Detect which cell encompasses the target text, then output its (X, Y) center coordinate. 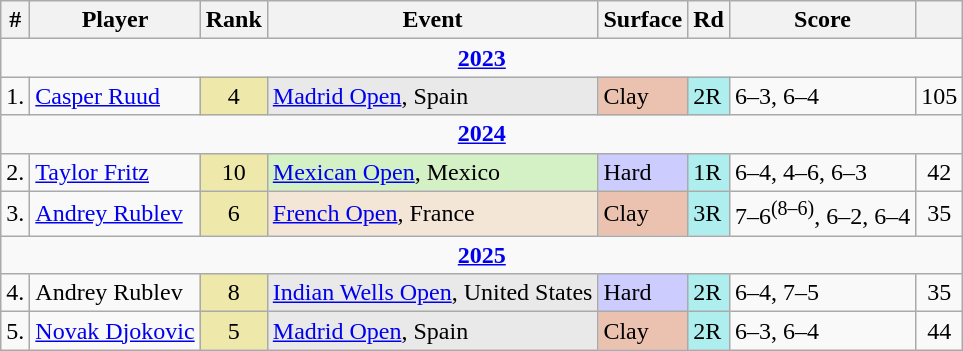
Casper Ruud (115, 96)
Novak Djokovic (115, 331)
3. (16, 214)
2025 (482, 255)
4 (234, 96)
1. (16, 96)
42 (940, 172)
1R (709, 172)
8 (234, 293)
Indian Wells Open, United States (432, 293)
5. (16, 331)
Surface (643, 20)
4. (16, 293)
105 (940, 96)
Score (822, 20)
Rank (234, 20)
# (16, 20)
Mexican Open, Mexico (432, 172)
6–4, 7–5 (822, 293)
Taylor Fritz (115, 172)
44 (940, 331)
2. (16, 172)
Player (115, 20)
3R (709, 214)
6–4, 4–6, 6–3 (822, 172)
10 (234, 172)
6 (234, 214)
5 (234, 331)
7–6(8–6), 6–2, 6–4 (822, 214)
French Open, France (432, 214)
Rd (709, 20)
2024 (482, 134)
2023 (482, 58)
Event (432, 20)
